Pinpoint the cell where the given text exists, returning its (X, Y) midpoint coordinate. 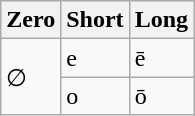
e (95, 58)
Zero (31, 20)
∅ (31, 77)
Long (161, 20)
ō (161, 96)
o (95, 96)
Short (95, 20)
ē (161, 58)
